Capture the cell that displays the provided text and extract its [x, y] central coordinate. 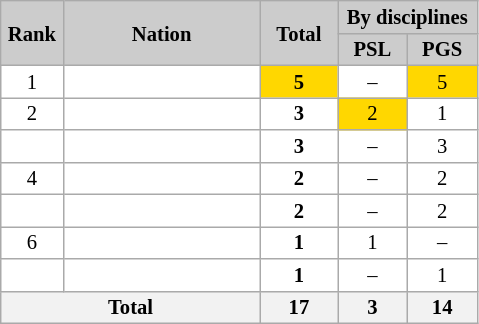
PGS [442, 49]
17 [298, 307]
6 [32, 242]
By disciplines [408, 16]
PSL [373, 49]
Nation [162, 32]
4 [32, 178]
14 [442, 307]
Rank [32, 32]
